Search for the cell housing the specified text and yield its (x, y) center coordinate. 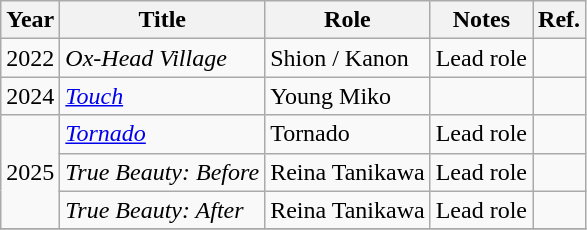
2024 (30, 96)
2022 (30, 58)
Young Miko (348, 96)
True Beauty: Before (162, 172)
2025 (30, 172)
Role (348, 20)
Title (162, 20)
Year (30, 20)
Ref. (560, 20)
Touch (162, 96)
True Beauty: After (162, 210)
Ox-Head Village (162, 58)
Notes (481, 20)
Shion / Kanon (348, 58)
